Output the (x, y) coordinate of the center of the cell containing the given text.  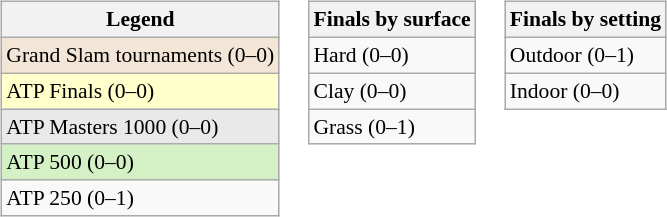
Finals by setting (586, 20)
Grass (0–1) (392, 127)
Hard (0–0) (392, 55)
ATP 500 (0–0) (140, 162)
Grand Slam tournaments (0–0) (140, 55)
Indoor (0–0) (586, 91)
Clay (0–0) (392, 91)
ATP Masters 1000 (0–0) (140, 127)
Legend (140, 20)
Outdoor (0–1) (586, 55)
ATP 250 (0–1) (140, 198)
ATP Finals (0–0) (140, 91)
Finals by surface (392, 20)
